Pinpoint the cell where the given text exists, returning its [x, y] midpoint coordinate. 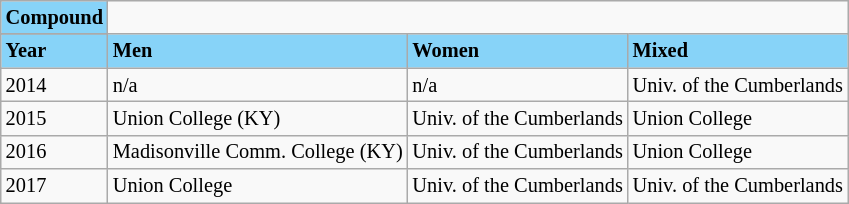
2017 [54, 186]
Men [258, 51]
2016 [54, 152]
Mixed [738, 51]
Madisonville Comm. College (KY) [258, 152]
Union College (KY) [258, 118]
Year [54, 51]
2014 [54, 85]
Compound [54, 17]
Women [518, 51]
2015 [54, 118]
